Scan for the cell matching the given text and deliver its [X, Y] coordinate at center. 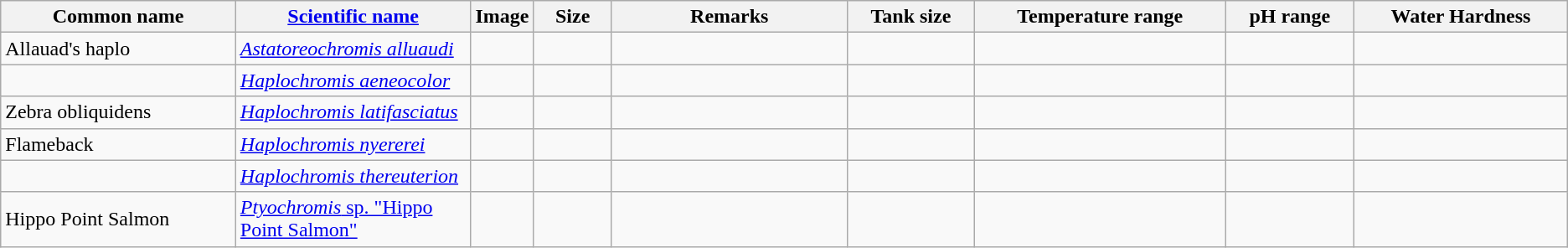
Water Hardness [1461, 17]
Haplochromis nyererei [353, 144]
Haplochromis thereuterion [353, 176]
Ptyochromis sp. "Hippo Point Salmon" [353, 220]
Haplochromis latifasciatus [353, 112]
Astatoreochromis alluaudi [353, 49]
Common name [119, 17]
Haplochromis aeneocolor [353, 80]
Temperature range [1101, 17]
Tank size [911, 17]
Remarks [729, 17]
Image [503, 17]
Allauad's haplo [119, 49]
Flameback [119, 144]
Zebra obliquidens [119, 112]
pH range [1290, 17]
Scientific name [353, 17]
Hippo Point Salmon [119, 220]
Size [573, 17]
